Scan for the cell matching the given text and deliver its (x, y) coordinate at center. 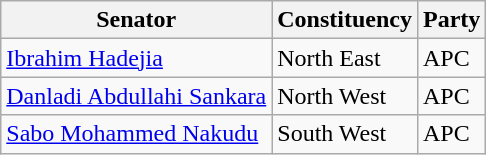
Sabo Mohammed Nakudu (136, 134)
North West (345, 96)
North East (345, 58)
Party (451, 20)
Danladi Abdullahi Sankara (136, 96)
Constituency (345, 20)
South West (345, 134)
Ibrahim Hadejia (136, 58)
Senator (136, 20)
